From the cell containing the given text, extract its center point as (X, Y) coordinate. 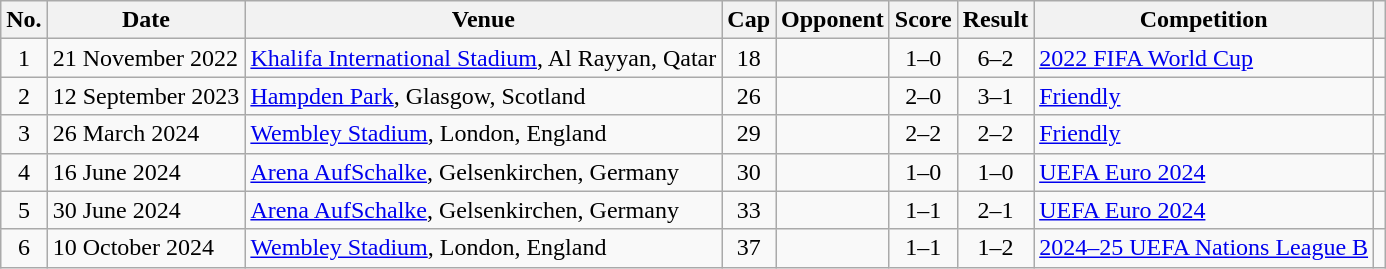
Opponent (833, 20)
3 (24, 134)
Result (995, 20)
1–2 (995, 248)
26 (749, 96)
Score (923, 20)
1 (24, 58)
16 June 2024 (146, 172)
Venue (484, 20)
2–0 (923, 96)
30 (749, 172)
2–1 (995, 210)
Hampden Park, Glasgow, Scotland (484, 96)
Khalifa International Stadium, Al Rayyan, Qatar (484, 58)
33 (749, 210)
No. (24, 20)
5 (24, 210)
Competition (1204, 20)
6–2 (995, 58)
18 (749, 58)
29 (749, 134)
2024–25 UEFA Nations League B (1204, 248)
2 (24, 96)
37 (749, 248)
6 (24, 248)
26 March 2024 (146, 134)
2022 FIFA World Cup (1204, 58)
4 (24, 172)
3–1 (995, 96)
12 September 2023 (146, 96)
21 November 2022 (146, 58)
Date (146, 20)
10 October 2024 (146, 248)
30 June 2024 (146, 210)
Cap (749, 20)
